Search for the cell housing the specified text and yield its [X, Y] center coordinate. 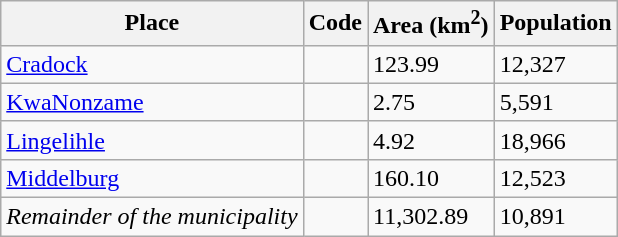
KwaNonzame [152, 102]
18,966 [556, 140]
12,523 [556, 178]
Place [152, 24]
11,302.89 [432, 217]
10,891 [556, 217]
Lingelihle [152, 140]
12,327 [556, 64]
5,591 [556, 102]
Population [556, 24]
Middelburg [152, 178]
Cradock [152, 64]
Area (km2) [432, 24]
160.10 [432, 178]
4.92 [432, 140]
Remainder of the municipality [152, 217]
2.75 [432, 102]
123.99 [432, 64]
Code [335, 24]
